Pinpoint the cell where the given text exists, returning its (X, Y) midpoint coordinate. 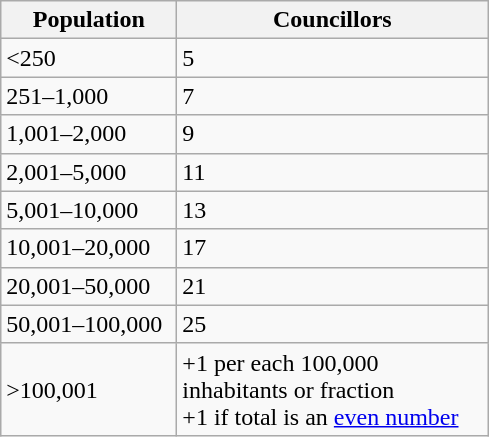
9 (332, 134)
7 (332, 96)
21 (332, 286)
5,001–10,000 (89, 210)
Councillors (332, 20)
<250 (89, 58)
20,001–50,000 (89, 286)
Population (89, 20)
50,001–100,000 (89, 324)
>100,001 (89, 389)
5 (332, 58)
13 (332, 210)
11 (332, 172)
10,001–20,000 (89, 248)
+1 per each 100,000 inhabitants or fraction+1 if total is an even number (332, 389)
17 (332, 248)
25 (332, 324)
251–1,000 (89, 96)
2,001–5,000 (89, 172)
1,001–2,000 (89, 134)
